Extract the [x, y] coordinate from the center of the cell holding the provided text.  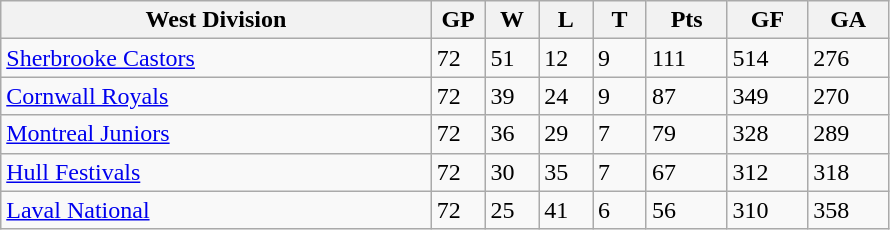
GP [458, 20]
514 [768, 58]
Montreal Juniors [216, 134]
West Division [216, 20]
6 [620, 210]
L [566, 20]
Cornwall Royals [216, 96]
87 [686, 96]
67 [686, 172]
24 [566, 96]
51 [512, 58]
41 [566, 210]
310 [768, 210]
111 [686, 58]
289 [848, 134]
Pts [686, 20]
W [512, 20]
Hull Festivals [216, 172]
25 [512, 210]
318 [848, 172]
GF [768, 20]
328 [768, 134]
Sherbrooke Castors [216, 58]
Laval National [216, 210]
T [620, 20]
29 [566, 134]
349 [768, 96]
79 [686, 134]
312 [768, 172]
39 [512, 96]
358 [848, 210]
35 [566, 172]
270 [848, 96]
30 [512, 172]
GA [848, 20]
276 [848, 58]
12 [566, 58]
36 [512, 134]
56 [686, 210]
